Find where the given text appears and provide that cell's center as [x, y] coordinate. 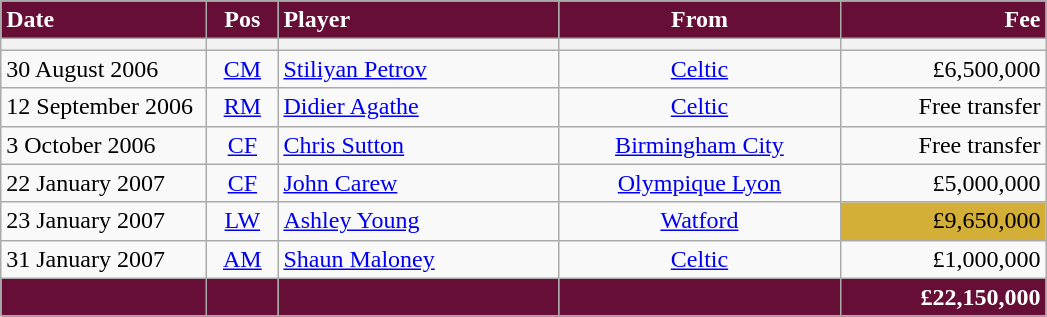
Stiliyan Petrov [418, 69]
AM [242, 259]
Date [104, 20]
12 September 2006 [104, 107]
CM [242, 69]
30 August 2006 [104, 69]
Fee [943, 20]
Chris Sutton [418, 145]
3 October 2006 [104, 145]
Watford [700, 221]
23 January 2007 [104, 221]
RM [242, 107]
£22,150,000 [943, 297]
£9,650,000 [943, 221]
Birmingham City [700, 145]
31 January 2007 [104, 259]
Ashley Young [418, 221]
LW [242, 221]
John Carew [418, 183]
Pos [242, 20]
From [700, 20]
Didier Agathe [418, 107]
Player [418, 20]
22 January 2007 [104, 183]
Olympique Lyon [700, 183]
£6,500,000 [943, 69]
£5,000,000 [943, 183]
£1,000,000 [943, 259]
Shaun Maloney [418, 259]
